Return the (X, Y) coordinate for the center point of the cell that contains the specified text.  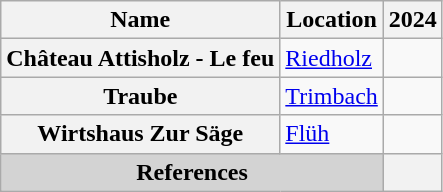
Wirtshaus Zur Säge (140, 134)
Riedholz (332, 58)
Traube (140, 96)
Location (332, 20)
Château Attisholz - Le feu (140, 58)
Flüh (332, 134)
2024 (412, 20)
References (192, 172)
Name (140, 20)
Trimbach (332, 96)
